Pinpoint the cell where the given text exists, returning its (X, Y) midpoint coordinate. 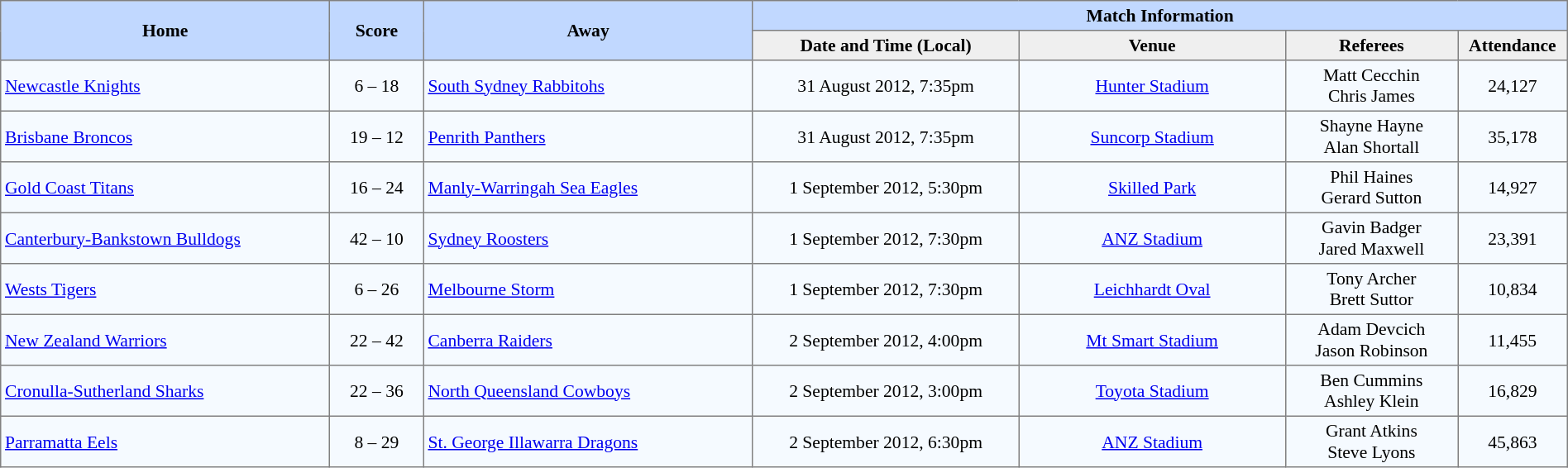
Referees (1371, 45)
22 – 36 (377, 391)
24,127 (1513, 86)
Venue (1152, 45)
Brisbane Broncos (165, 136)
35,178 (1513, 136)
Cronulla-Sutherland Sharks (165, 391)
16,829 (1513, 391)
Skilled Park (1152, 188)
Score (377, 31)
Canterbury-Bankstown Bulldogs (165, 238)
Shayne Hayne Alan Shortall (1371, 136)
North Queensland Cowboys (588, 391)
Ben Cummins Ashley Klein (1371, 391)
Manly-Warringah Sea Eagles (588, 188)
8 – 29 (377, 442)
42 – 10 (377, 238)
Toyota Stadium (1152, 391)
New Zealand Warriors (165, 340)
Suncorp Stadium (1152, 136)
Phil Haines Gerard Sutton (1371, 188)
10,834 (1513, 289)
Attendance (1513, 45)
Penrith Panthers (588, 136)
Leichhardt Oval (1152, 289)
2 September 2012, 4:00pm (886, 340)
Newcastle Knights (165, 86)
19 – 12 (377, 136)
Parramatta Eels (165, 442)
11,455 (1513, 340)
Tony Archer Brett Suttor (1371, 289)
Hunter Stadium (1152, 86)
Canberra Raiders (588, 340)
Match Information (1159, 16)
Matt Cecchin Chris James (1371, 86)
45,863 (1513, 442)
Gavin Badger Jared Maxwell (1371, 238)
Grant Atkins Steve Lyons (1371, 442)
Gold Coast Titans (165, 188)
14,927 (1513, 188)
St. George Illawarra Dragons (588, 442)
Wests Tigers (165, 289)
Sydney Roosters (588, 238)
Adam Devcich Jason Robinson (1371, 340)
6 – 18 (377, 86)
Melbourne Storm (588, 289)
Mt Smart Stadium (1152, 340)
22 – 42 (377, 340)
1 September 2012, 5:30pm (886, 188)
6 – 26 (377, 289)
2 September 2012, 6:30pm (886, 442)
23,391 (1513, 238)
Date and Time (Local) (886, 45)
2 September 2012, 3:00pm (886, 391)
Home (165, 31)
South Sydney Rabbitohs (588, 86)
16 – 24 (377, 188)
Away (588, 31)
